Return [x, y] of the center of cell containing provided text 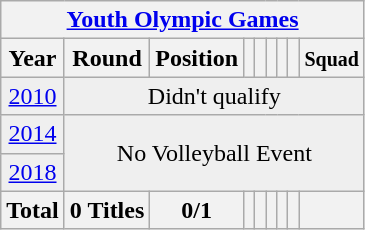
2010 [33, 96]
No Volleyball Event [214, 153]
2018 [33, 172]
Round [107, 58]
Total [33, 210]
0 Titles [107, 210]
Youth Olympic Games [183, 20]
Year [33, 58]
Didn't qualify [214, 96]
Position [197, 58]
0/1 [197, 210]
Squad [332, 58]
2014 [33, 134]
